Determine the (X, Y) coordinate at the center of the cell enclosing the given text.  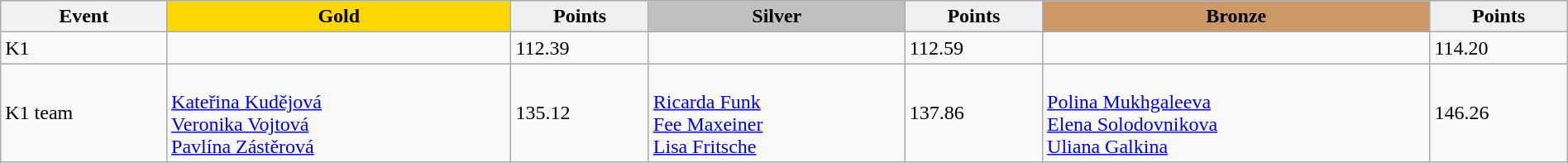
135.12 (580, 113)
Bronze (1236, 17)
Silver (777, 17)
112.59 (973, 48)
K1 (84, 48)
146.26 (1499, 113)
Event (84, 17)
Ricarda FunkFee MaxeinerLisa Fritsche (777, 113)
Kateřina KudějováVeronika VojtováPavlína Zástěrová (339, 113)
Polina MukhgaleevaElena SolodovnikovaUliana Galkina (1236, 113)
Gold (339, 17)
114.20 (1499, 48)
112.39 (580, 48)
K1 team (84, 113)
137.86 (973, 113)
